Pinpoint the cell where the given text exists, returning its [x, y] midpoint coordinate. 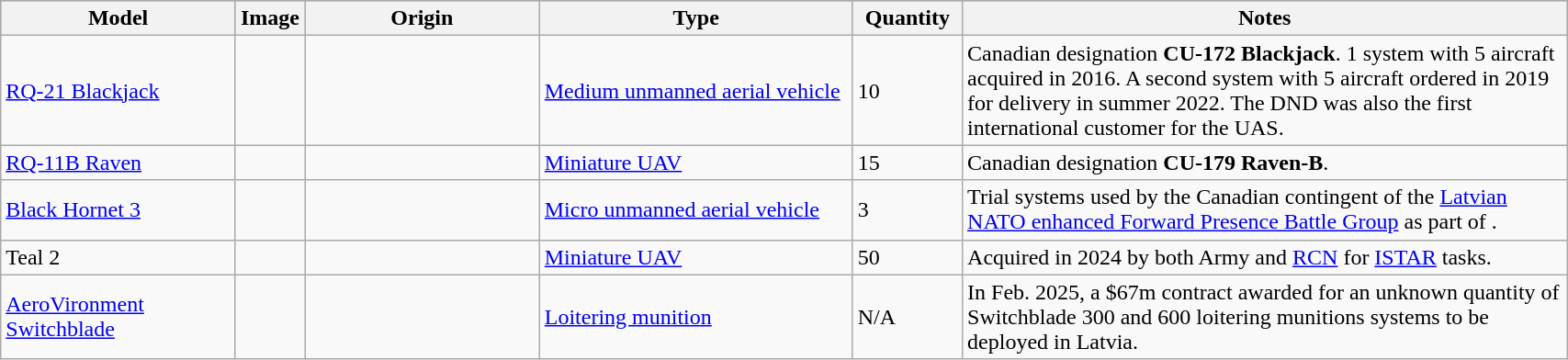
Acquired in 2024 by both Army and RCN for ISTAR tasks. [1265, 257]
50 [908, 257]
AeroVironment Switchblade [118, 317]
In Feb. 2025, a $67m contract awarded for an unknown quantity of Switchblade 300 and 600 loitering munitions systems to be deployed in Latvia. [1265, 317]
Notes [1265, 18]
Origin [423, 18]
RQ-11B Raven [118, 163]
Canadian designation CU-179 Raven-B. [1265, 163]
10 [908, 90]
Black Hornet 3 [118, 209]
RQ-21 Blackjack [118, 90]
Trial systems used by the Canadian contingent of the Latvian NATO enhanced Forward Presence Battle Group as part of . [1265, 209]
3 [908, 209]
Model [118, 18]
Type [696, 18]
15 [908, 163]
Medium unmanned aerial vehicle [696, 90]
Quantity [908, 18]
Teal 2 [118, 257]
Image [270, 18]
Micro unmanned aerial vehicle [696, 209]
Loitering munition [696, 317]
N/A [908, 317]
